Return [x, y] of the center of cell containing provided text 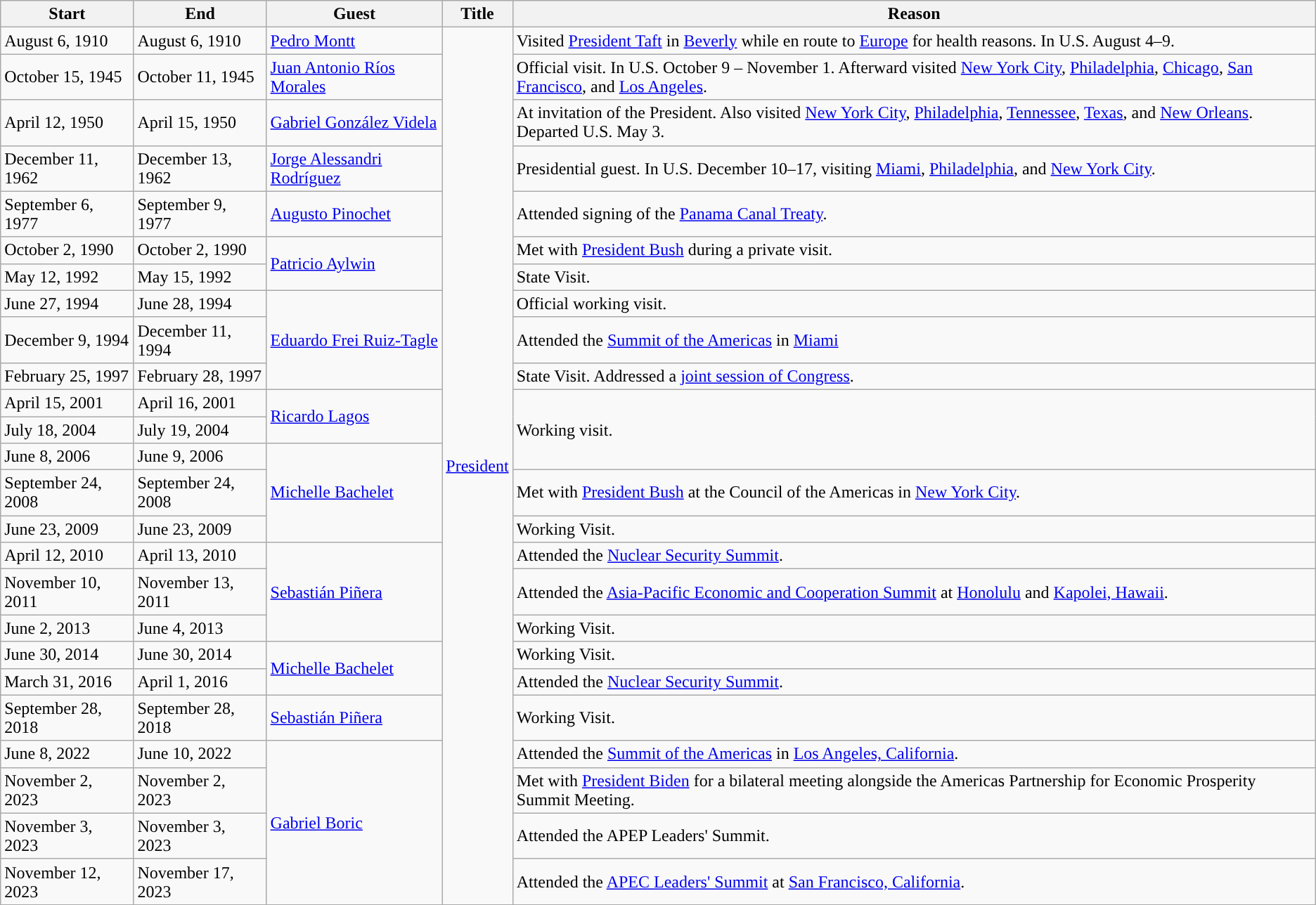
June 28, 1994 [200, 304]
Eduardo Frei Ruiz-Tagle [354, 340]
July 18, 2004 [67, 429]
December 11, 1994 [200, 340]
November 10, 2011 [67, 592]
July 19, 2004 [200, 429]
Ricardo Lagos [354, 416]
Visited President Taft in Beverly while en route to Europe for health reasons. In U.S. August 4–9. [914, 41]
April 1, 2016 [200, 682]
Gabriel González Videla [354, 122]
Juan Antonio Ríos Morales [354, 77]
December 9, 1994 [67, 340]
May 12, 1992 [67, 277]
February 25, 1997 [67, 376]
Patricio Aylwin [354, 263]
Met with President Bush at the Council of the Americas in New York City. [914, 493]
Reason [914, 14]
Attended the APEP Leaders' Summit. [914, 836]
Met with President Bush during a private visit. [914, 250]
October 15, 1945 [67, 77]
Augusto Pinochet [354, 214]
Official working visit. [914, 304]
September 9, 1977 [200, 214]
Attended the Asia-Pacific Economic and Cooperation Summit at Honolulu and Kapolei, Hawaii. [914, 592]
November 12, 2023 [67, 881]
May 15, 1992 [200, 277]
At invitation of the President. Also visited New York City, Philadelphia, Tennessee, Texas, and New Orleans. Departed U.S. May 3. [914, 122]
Attended signing of the Panama Canal Treaty. [914, 214]
April 16, 2001 [200, 403]
Jorge Alessandri Rodríguez [354, 169]
June 2, 2013 [67, 628]
October 11, 1945 [200, 77]
Title [477, 14]
June 8, 2006 [67, 457]
End [200, 14]
Attended the Summit of the Americas in Miami [914, 340]
April 12, 2010 [67, 556]
December 13, 1962 [200, 169]
State Visit. [914, 277]
April 15, 2001 [67, 403]
State Visit. Addressed a joint session of Congress. [914, 376]
Working visit. [914, 429]
September 6, 1977 [67, 214]
June 8, 2022 [67, 754]
Attended the APEC Leaders' Summit at San Francisco, California. [914, 881]
April 12, 1950 [67, 122]
April 13, 2010 [200, 556]
June 9, 2006 [200, 457]
March 31, 2016 [67, 682]
April 15, 1950 [200, 122]
December 11, 1962 [67, 169]
Guest [354, 14]
Met with President Biden for a bilateral meeting alongside the Americas Partnership for Economic Prosperity Summit Meeting. [914, 790]
June 27, 1994 [67, 304]
President [477, 467]
Attended the Summit of the Americas in Los Angeles, California. [914, 754]
June 10, 2022 [200, 754]
Official visit. In U.S. October 9 – November 1. Afterward visited New York City, Philadelphia, Chicago, San Francisco, and Los Angeles. [914, 77]
November 17, 2023 [200, 881]
November 13, 2011 [200, 592]
Start [67, 14]
February 28, 1997 [200, 376]
Pedro Montt [354, 41]
June 4, 2013 [200, 628]
Presidential guest. In U.S. December 10–17, visiting Miami, Philadelphia, and New York City. [914, 169]
Gabriel Boric [354, 822]
